Pinpoint the cell where the given text exists, returning its (X, Y) midpoint coordinate. 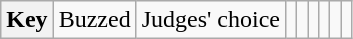
Judges' choice (210, 20)
Buzzed (94, 20)
Key (27, 20)
